For the text-containing cell, return its midpoint in (X, Y) coordinate format. 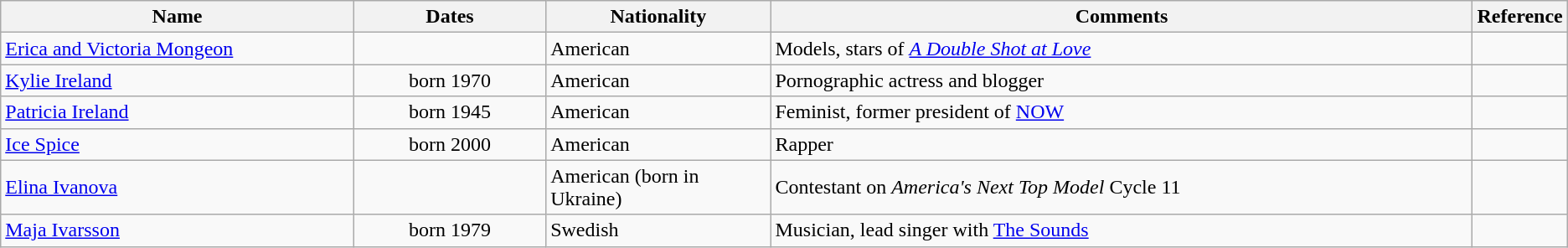
Reference (1519, 17)
Models, stars of A Double Shot at Love (1122, 49)
Swedish (658, 230)
Erica and Victoria Mongeon (178, 49)
Rapper (1122, 144)
born 1945 (449, 112)
born 2000 (449, 144)
Dates (449, 17)
Kylie Ireland (178, 80)
born 1970 (449, 80)
Comments (1122, 17)
Contestant on America's Next Top Model Cycle 11 (1122, 188)
Pornographic actress and blogger (1122, 80)
Name (178, 17)
born 1979 (449, 230)
Nationality (658, 17)
Musician, lead singer with The Sounds (1122, 230)
American (born in Ukraine) (658, 188)
Ice Spice (178, 144)
Elina Ivanova (178, 188)
Maja Ivarsson (178, 230)
Patricia Ireland (178, 112)
Feminist, former president of NOW (1122, 112)
